Identify which cell holds the provided text, then report its (x, y) central coordinate. 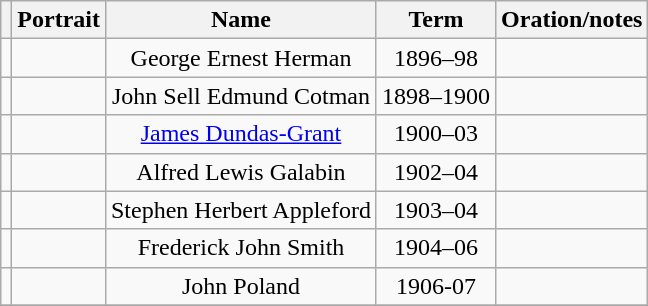
1898–1900 (436, 96)
1903–04 (436, 210)
Frederick John Smith (240, 248)
Portrait (59, 20)
Alfred Lewis Galabin (240, 172)
James Dundas-Grant (240, 134)
1900–03 (436, 134)
Stephen Herbert Appleford (240, 210)
1906-07 (436, 286)
1896–98 (436, 58)
George Ernest Herman (240, 58)
Oration/notes (572, 20)
John Sell Edmund Cotman (240, 96)
Term (436, 20)
John Poland (240, 286)
1902–04 (436, 172)
1904–06 (436, 248)
Name (240, 20)
